Identify which cell holds the provided text, then report its (X, Y) central coordinate. 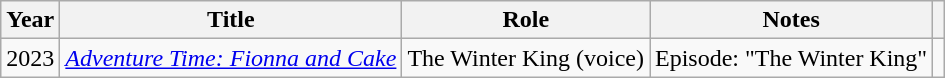
Year (30, 20)
The Winter King (voice) (526, 58)
Episode: "The Winter King" (792, 58)
Role (526, 20)
2023 (30, 58)
Adventure Time: Fionna and Cake (231, 58)
Title (231, 20)
Notes (792, 20)
